Extract the (x, y) coordinate from the center of the cell holding the provided text.  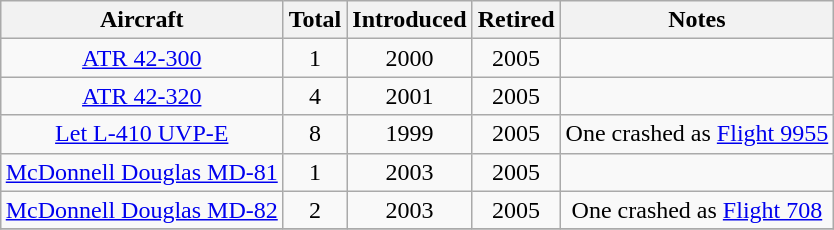
Let L-410 UVP-E (142, 134)
One crashed as Flight 9955 (697, 134)
Notes (697, 20)
Total (315, 20)
ATR 42-300 (142, 58)
Aircraft (142, 20)
8 (315, 134)
McDonnell Douglas MD-81 (142, 172)
2001 (410, 96)
1999 (410, 134)
Introduced (410, 20)
One crashed as Flight 708 (697, 210)
Retired (516, 20)
2000 (410, 58)
2 (315, 210)
ATR 42-320 (142, 96)
McDonnell Douglas MD-82 (142, 210)
4 (315, 96)
